From the cell containing the given text, extract its center point as (X, Y) coordinate. 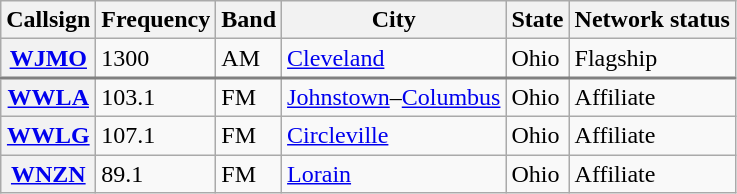
103.1 (156, 98)
City (394, 20)
WJMO (48, 58)
Band (249, 20)
Network status (652, 20)
107.1 (156, 135)
Callsign (48, 20)
AM (249, 58)
State (538, 20)
Circleville (394, 135)
1300 (156, 58)
Lorain (394, 173)
89.1 (156, 173)
Cleveland (394, 58)
WWLA (48, 98)
Frequency (156, 20)
Flagship (652, 58)
WWLG (48, 135)
Johnstown–Columbus (394, 98)
WNZN (48, 173)
